Scan for the cell matching the given text and deliver its (X, Y) coordinate at center. 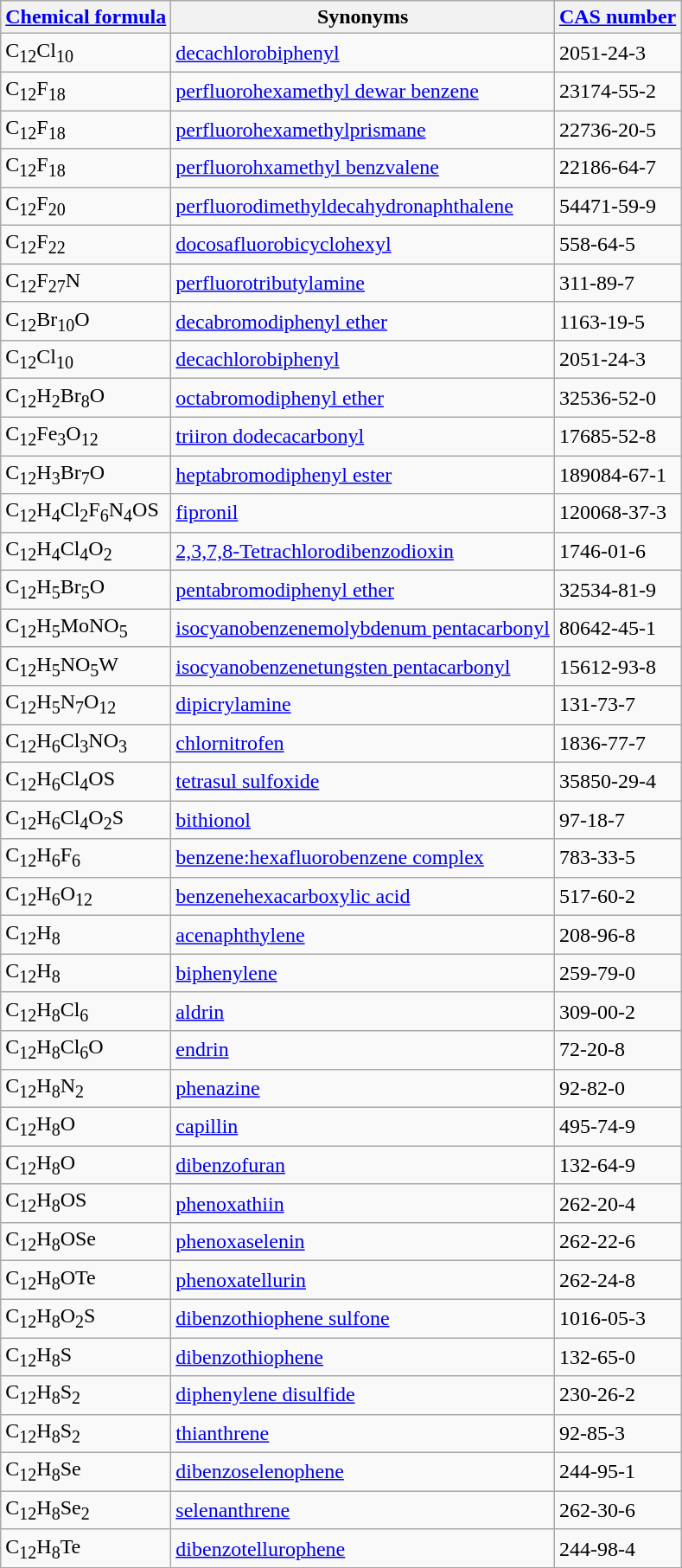
C12H6F6 (86, 858)
triiron dodecacarbonyl (363, 436)
80642-45-1 (617, 628)
C12H8OTe (86, 1280)
octabromodiphenyl ether (363, 398)
97-18-7 (617, 820)
72-20-8 (617, 1050)
783-33-5 (617, 858)
dibenzotellurophene (363, 1548)
92-82-0 (617, 1088)
thianthrene (363, 1433)
22186-64-7 (617, 168)
C12H6Cl4O2S (86, 820)
C12Br10O (86, 321)
C12Fe3O12 (86, 436)
259-79-0 (617, 973)
isocyanobenzenemolybdenum pentacarbonyl (363, 628)
tetrasul sulfoxide (363, 781)
C12H5MoNO5 (86, 628)
phenoxathiin (363, 1203)
biphenylene (363, 973)
C12H5NO5W (86, 666)
selenanthrene (363, 1510)
262-24-8 (617, 1280)
phenazine (363, 1088)
endrin (363, 1050)
262-22-6 (617, 1241)
262-30-6 (617, 1510)
C12H6Cl4OS (86, 781)
1746-01-6 (617, 551)
C12H8Cl6O (86, 1050)
Synonyms (363, 17)
22736-20-5 (617, 130)
dipicrylamine (363, 705)
phenoxatellurin (363, 1280)
dibenzoselenophene (363, 1472)
309-00-2 (617, 1011)
517-60-2 (617, 896)
C12H8Cl6 (86, 1011)
131-73-7 (617, 705)
perfluorohexamethyl dewar benzene (363, 91)
C12H8Se2 (86, 1510)
C12H8Te (86, 1548)
32536-52-0 (617, 398)
132-65-0 (617, 1356)
dibenzothiophene (363, 1356)
dibenzothiophene sulfone (363, 1318)
1163-19-5 (617, 321)
262-20-4 (617, 1203)
decabromodiphenyl ether (363, 321)
C12H5Br5O (86, 590)
heptabromodiphenyl ester (363, 475)
230-26-2 (617, 1395)
208-96-8 (617, 935)
aldrin (363, 1011)
558-64-5 (617, 245)
Chemical formula (86, 17)
244-95-1 (617, 1472)
189084-67-1 (617, 475)
CAS number (617, 17)
phenoxaselenin (363, 1241)
C12H6O12 (86, 896)
chlornitrofen (363, 743)
perfluorohexamethylprismane (363, 130)
23174-55-2 (617, 91)
C12H8S (86, 1356)
C12H4Cl2F6N4OS (86, 513)
C12H8OSe (86, 1241)
35850-29-4 (617, 781)
pentabromodiphenyl ether (363, 590)
perfluorotributylamine (363, 283)
C12H4Cl4O2 (86, 551)
perfluorodimethyldecahydronaphthalene (363, 206)
C12H8Se (86, 1472)
docosafluorobicyclohexyl (363, 245)
benzenehexacarboxylic acid (363, 896)
32534-81-9 (617, 590)
1836-77-7 (617, 743)
495-74-9 (617, 1126)
bithionol (363, 820)
C12H8N2 (86, 1088)
C12F27N (86, 283)
C12H5N7O12 (86, 705)
C12H2Br8O (86, 398)
acenaphthylene (363, 935)
54471-59-9 (617, 206)
1016-05-3 (617, 1318)
C12H3Br7O (86, 475)
92-85-3 (617, 1433)
C12H8OS (86, 1203)
C12H8O2S (86, 1318)
isocyanobenzenetungsten pentacarbonyl (363, 666)
fipronil (363, 513)
C12F20 (86, 206)
benzene:hexafluorobenzene complex (363, 858)
15612-93-8 (617, 666)
dibenzofuran (363, 1165)
C12H6Cl3NO3 (86, 743)
311-89-7 (617, 283)
perfluorohxamethyl benzvalene (363, 168)
132-64-9 (617, 1165)
diphenylene disulfide (363, 1395)
244-98-4 (617, 1548)
120068-37-3 (617, 513)
2,3,7,8-Tetrachlorodibenzodioxin (363, 551)
17685-52-8 (617, 436)
capillin (363, 1126)
C12F22 (86, 245)
